Return the [X, Y] coordinate for the center point of the cell that contains the specified text.  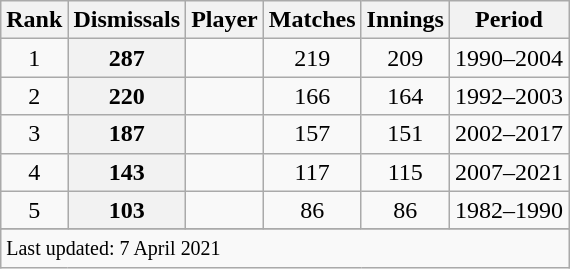
220 [127, 96]
166 [312, 96]
3 [34, 134]
219 [312, 58]
2 [34, 96]
164 [405, 96]
209 [405, 58]
2007–2021 [508, 172]
Dismissals [127, 20]
187 [127, 134]
151 [405, 134]
1990–2004 [508, 58]
1992–2003 [508, 96]
115 [405, 172]
143 [127, 172]
4 [34, 172]
Period [508, 20]
Matches [312, 20]
Player [225, 20]
1 [34, 58]
5 [34, 210]
Last updated: 7 April 2021 [285, 248]
117 [312, 172]
287 [127, 58]
157 [312, 134]
Innings [405, 20]
2002–2017 [508, 134]
1982–1990 [508, 210]
103 [127, 210]
Rank [34, 20]
